Identify which cell holds the provided text, then report its (X, Y) central coordinate. 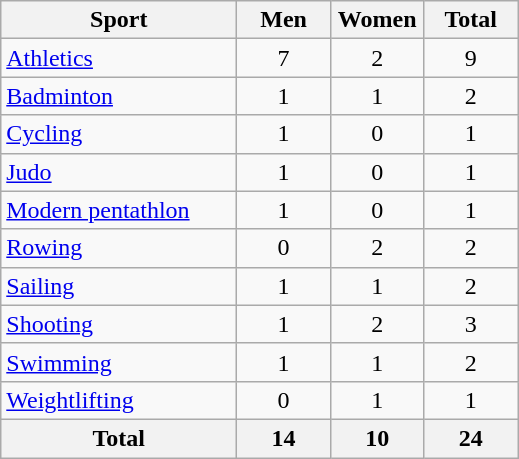
Badminton (119, 96)
Shooting (119, 324)
Men (284, 20)
Swimming (119, 362)
Sailing (119, 286)
7 (284, 58)
3 (471, 324)
14 (284, 438)
Judo (119, 172)
24 (471, 438)
Weightlifting (119, 400)
Modern pentathlon (119, 210)
Sport (119, 20)
10 (377, 438)
Athletics (119, 58)
9 (471, 58)
Rowing (119, 248)
Women (377, 20)
Cycling (119, 134)
